Detect which cell encompasses the target text, then output its [x, y] center coordinate. 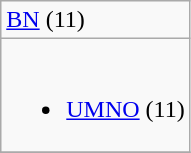
UMNO (11) [96, 96]
BN (11) [96, 20]
